Extract the (X, Y) coordinate from the center of the cell holding the provided text.  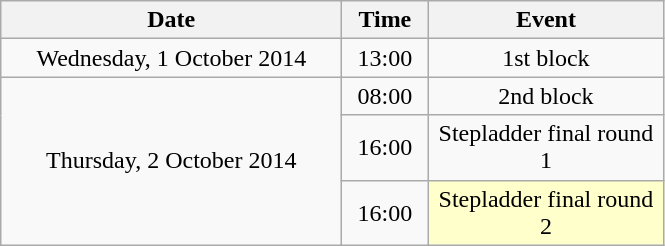
1st block (546, 58)
08:00 (385, 96)
2nd block (546, 96)
Time (385, 20)
Event (546, 20)
Wednesday, 1 October 2014 (172, 58)
Stepladder final round 1 (546, 148)
Stepladder final round 2 (546, 212)
Date (172, 20)
Thursday, 2 October 2014 (172, 161)
13:00 (385, 58)
